Find where the given text appears and provide that cell's center as (X, Y) coordinate. 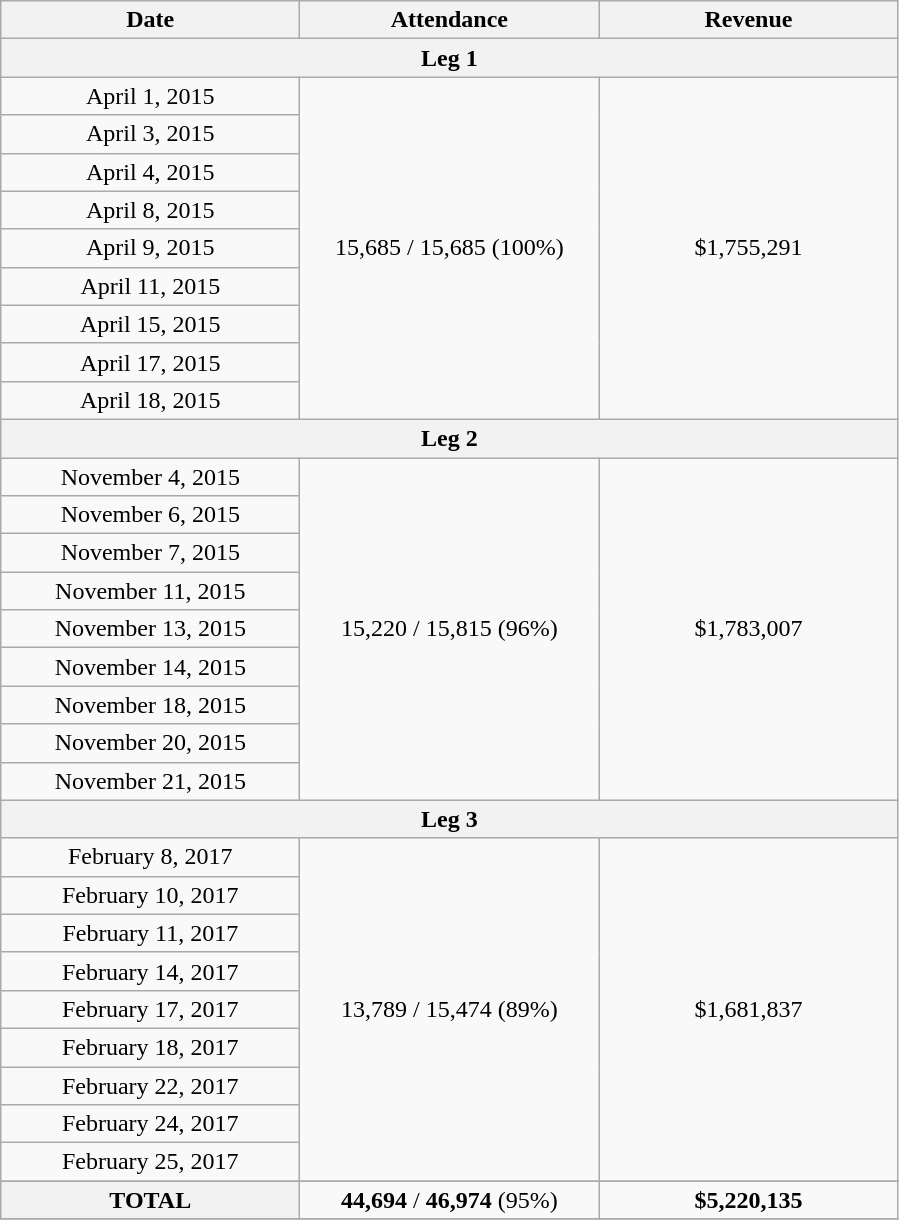
November 18, 2015 (150, 705)
November 21, 2015 (150, 781)
February 22, 2017 (150, 1085)
15,685 / 15,685 (100%) (450, 248)
15,220 / 15,815 (96%) (450, 630)
November 7, 2015 (150, 553)
April 9, 2015 (150, 248)
April 11, 2015 (150, 286)
February 25, 2017 (150, 1162)
February 18, 2017 (150, 1047)
44,694 / 46,974 (95%) (450, 1200)
Date (150, 20)
April 15, 2015 (150, 324)
13,789 / 15,474 (89%) (450, 1010)
February 24, 2017 (150, 1124)
November 14, 2015 (150, 667)
April 1, 2015 (150, 96)
April 8, 2015 (150, 210)
November 4, 2015 (150, 477)
April 4, 2015 (150, 172)
February 10, 2017 (150, 895)
$5,220,135 (748, 1200)
Leg 2 (450, 438)
November 11, 2015 (150, 591)
Attendance (450, 20)
April 18, 2015 (150, 400)
February 14, 2017 (150, 971)
$1,755,291 (748, 248)
$1,783,007 (748, 630)
$1,681,837 (748, 1010)
Revenue (748, 20)
February 17, 2017 (150, 1009)
February 8, 2017 (150, 857)
November 13, 2015 (150, 629)
Leg 1 (450, 58)
April 3, 2015 (150, 134)
November 6, 2015 (150, 515)
Leg 3 (450, 819)
February 11, 2017 (150, 933)
April 17, 2015 (150, 362)
TOTAL (150, 1200)
November 20, 2015 (150, 743)
